Locate the cell with the specified text and output its (x, y) center coordinate. 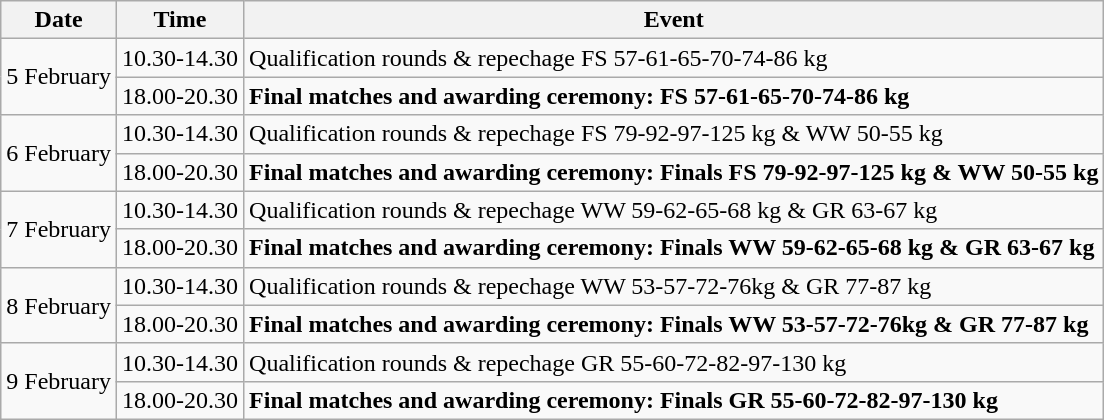
Qualification rounds & repechage WW 53-57-72-76kg & GR 77-87 kg (674, 286)
Qualification rounds & repechage WW 59-62-65-68 kg & GR 63-67 kg (674, 210)
Qualification rounds & repechage GR 55-60-72-82-97-130 kg (674, 362)
7 February (59, 229)
Final matches and awarding ceremony: Finals WW 53-57-72-76kg & GR 77-87 kg (674, 324)
Time (180, 20)
Final matches and awarding ceremony: FS 57-61-65-70-74-86 kg (674, 96)
Final matches and awarding ceremony: Finals WW 59-62-65-68 kg & GR 63-67 kg (674, 248)
9 February (59, 381)
Final matches and awarding ceremony: Finals GR 55-60-72-82-97-130 kg (674, 400)
Event (674, 20)
8 February (59, 305)
Date (59, 20)
6 February (59, 153)
Final matches and awarding ceremony: Finals FS 79-92-97-125 kg & WW 50-55 kg (674, 172)
5 February (59, 77)
Qualification rounds & repechage FS 79-92-97-125 kg & WW 50-55 kg (674, 134)
Qualification rounds & repechage FS 57-61-65-70-74-86 kg (674, 58)
